Extract the [x, y] coordinate from the center of the cell holding the provided text.  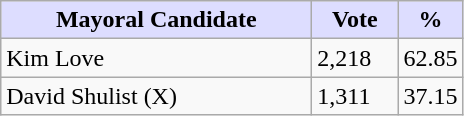
Kim Love [156, 58]
Vote [355, 20]
% [430, 20]
2,218 [355, 58]
37.15 [430, 96]
1,311 [355, 96]
62.85 [430, 58]
Mayoral Candidate [156, 20]
David Shulist (X) [156, 96]
